For the text-containing cell, return its midpoint in (x, y) coordinate format. 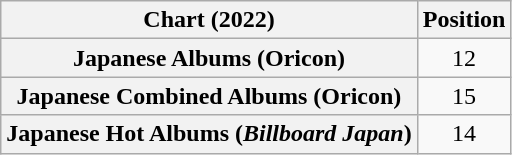
14 (464, 134)
Japanese Hot Albums (Billboard Japan) (209, 134)
Japanese Combined Albums (Oricon) (209, 96)
12 (464, 58)
Japanese Albums (Oricon) (209, 58)
Chart (2022) (209, 20)
15 (464, 96)
Position (464, 20)
